Pinpoint the cell where the given text exists, returning its (X, Y) midpoint coordinate. 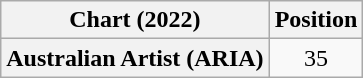
Position (316, 20)
35 (316, 58)
Australian Artist (ARIA) (135, 58)
Chart (2022) (135, 20)
